For the text-containing cell, return its midpoint in [X, Y] coordinate format. 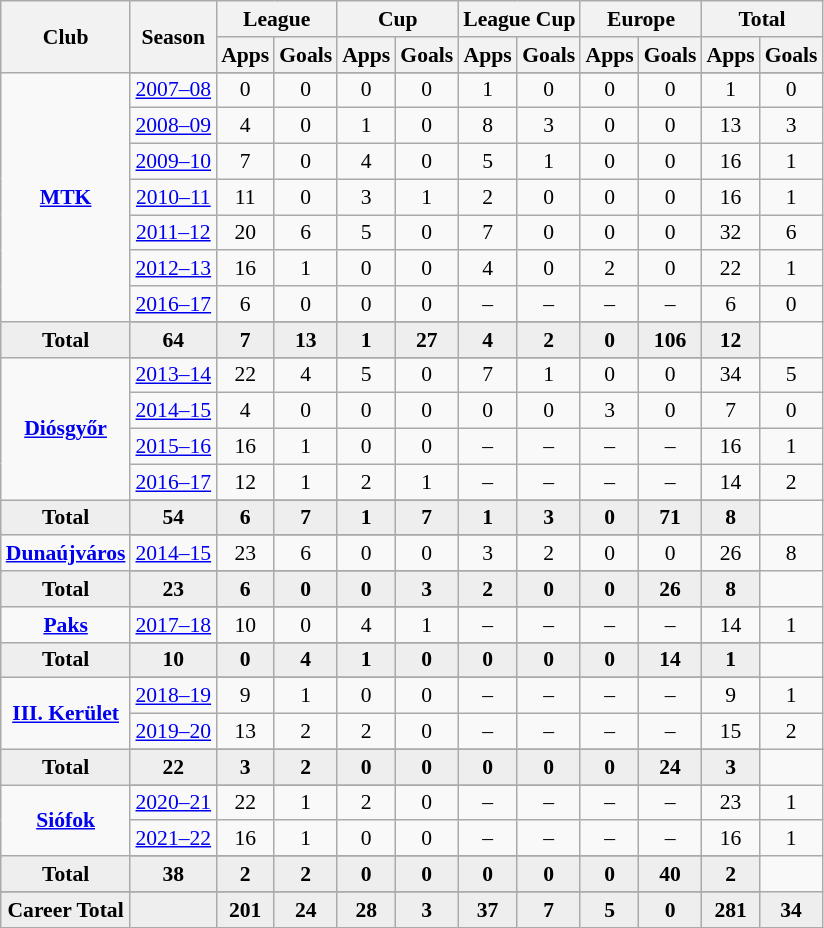
54 [173, 518]
2017–18 [173, 625]
32 [731, 233]
15 [731, 732]
2020–21 [173, 803]
37 [488, 910]
League [276, 19]
201 [245, 910]
2007–08 [173, 90]
Dunaújváros [66, 554]
Career Total [66, 910]
71 [670, 518]
106 [670, 340]
Diósgyőr [66, 428]
Cup [398, 19]
Club [66, 36]
2019–20 [173, 732]
Siófok [66, 820]
2013–14 [173, 375]
Europe [640, 19]
2010–11 [173, 197]
2015–16 [173, 447]
38 [173, 874]
64 [173, 340]
Paks [66, 625]
20 [245, 233]
11 [245, 197]
40 [670, 874]
2018–19 [173, 696]
2021–22 [173, 839]
28 [366, 910]
Season [173, 36]
2008–09 [173, 126]
2012–13 [173, 269]
281 [731, 910]
League Cup [519, 19]
27 [426, 340]
2011–12 [173, 233]
III. Kerület [66, 714]
2009–10 [173, 162]
MTK [66, 196]
